Return [x, y] of the center of cell containing provided text 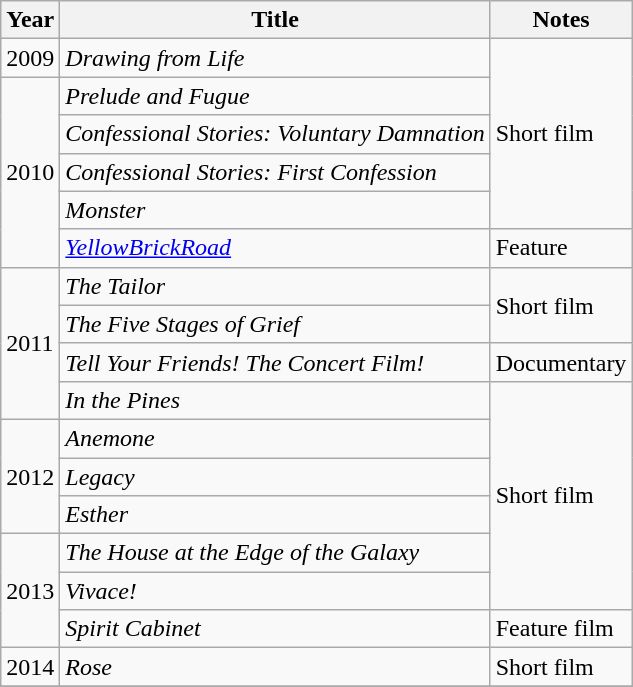
Documentary [561, 362]
Notes [561, 20]
2013 [30, 591]
Tell Your Friends! The Concert Film! [275, 362]
Vivace! [275, 591]
2010 [30, 172]
The House at the Edge of the Galaxy [275, 553]
2011 [30, 343]
Esther [275, 515]
The Tailor [275, 286]
Anemone [275, 438]
Feature film [561, 629]
Confessional Stories: First Confession [275, 172]
Prelude and Fugue [275, 96]
2014 [30, 667]
Year [30, 20]
2012 [30, 476]
The Five Stages of Grief [275, 324]
In the Pines [275, 400]
Title [275, 20]
Drawing from Life [275, 58]
Monster [275, 210]
Feature [561, 248]
2009 [30, 58]
Confessional Stories: Voluntary Damnation [275, 134]
Legacy [275, 477]
Rose [275, 667]
Spirit Cabinet [275, 629]
YellowBrickRoad [275, 248]
